From the cell containing the given text, extract its center point as (X, Y) coordinate. 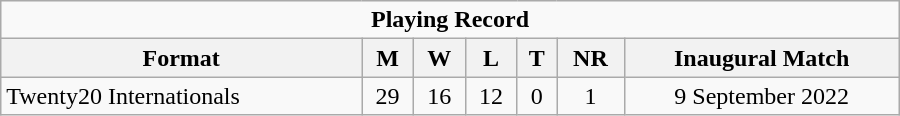
29 (388, 96)
Twenty20 Internationals (182, 96)
T (537, 58)
M (388, 58)
Format (182, 58)
0 (537, 96)
16 (439, 96)
W (439, 58)
1 (590, 96)
NR (590, 58)
9 September 2022 (762, 96)
L (491, 58)
12 (491, 96)
Inaugural Match (762, 58)
Playing Record (450, 20)
